Pinpoint the cell where the given text exists, returning its (x, y) midpoint coordinate. 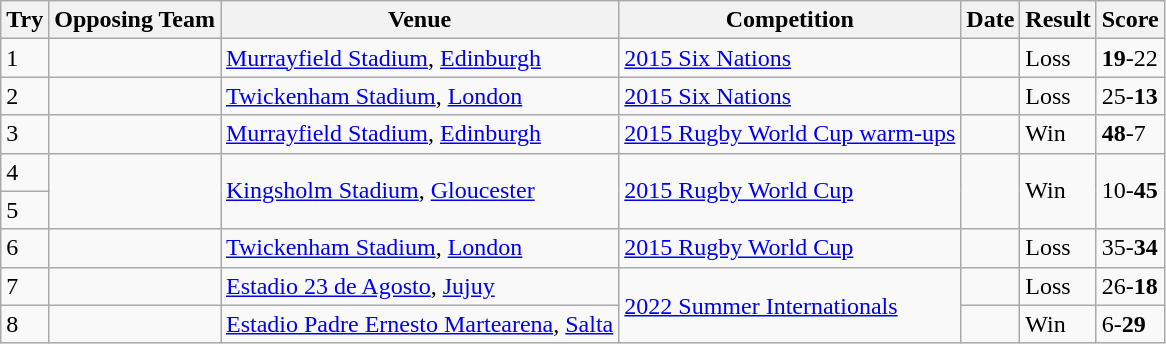
10-45 (1130, 191)
8 (25, 324)
Estadio Padre Ernesto Martearena, Salta (419, 324)
25-13 (1130, 96)
48-7 (1130, 134)
26-18 (1130, 286)
4 (25, 172)
Result (1058, 20)
2022 Summer Internationals (790, 305)
3 (25, 134)
Venue (419, 20)
2 (25, 96)
Competition (790, 20)
6 (25, 248)
5 (25, 210)
6-29 (1130, 324)
Estadio 23 de Agosto, Jujuy (419, 286)
1 (25, 58)
Score (1130, 20)
19-22 (1130, 58)
Date (990, 20)
35-34 (1130, 248)
2015 Rugby World Cup warm-ups (790, 134)
Kingsholm Stadium, Gloucester (419, 191)
7 (25, 286)
Opposing Team (135, 20)
Try (25, 20)
